Output the (x, y) coordinate of the center of the cell containing the given text.  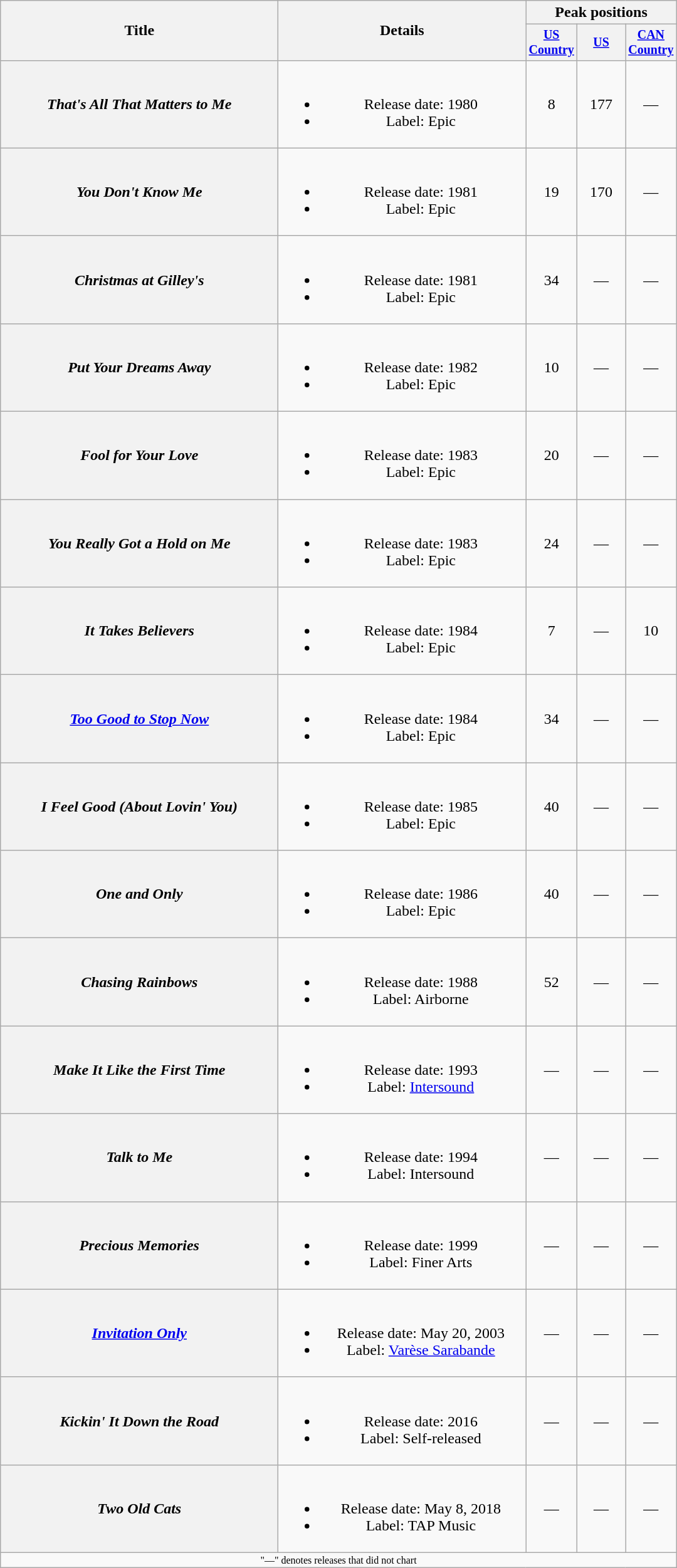
Release date: 1986Label: Epic (402, 894)
"—" denotes releases that did not chart (338, 1560)
Peak positions (601, 13)
24 (552, 543)
Kickin' It Down the Road (139, 1421)
Release date: 1999Label: Finer Arts (402, 1245)
Release date: 1988Label: Airborne (402, 982)
8 (552, 104)
Title (139, 31)
Put Your Dreams Away (139, 367)
US (602, 43)
That's All That Matters to Me (139, 104)
You Really Got a Hold on Me (139, 543)
19 (552, 192)
Release date: 2016Label: Self-released (402, 1421)
52 (552, 982)
7 (552, 631)
One and Only (139, 894)
CAN Country (651, 43)
Precious Memories (139, 1245)
177 (602, 104)
Release date: 1980Label: Epic (402, 104)
Release date: 1994Label: Intersound (402, 1158)
Make It Like the First Time (139, 1070)
Talk to Me (139, 1158)
Release date: May 8, 2018Label: TAP Music (402, 1508)
20 (552, 456)
Two Old Cats (139, 1508)
You Don't Know Me (139, 192)
Too Good to Stop Now (139, 719)
US Country (552, 43)
Release date: May 20, 2003Label: Varèse Sarabande (402, 1333)
It Takes Believers (139, 631)
Release date: 1985Label: Epic (402, 807)
Fool for Your Love (139, 456)
Invitation Only (139, 1333)
Details (402, 31)
Release date: 1982Label: Epic (402, 367)
Release date: 1993Label: Intersound (402, 1070)
Chasing Rainbows (139, 982)
Christmas at Gilley's (139, 280)
I Feel Good (About Lovin' You) (139, 807)
170 (602, 192)
